Find where the given text appears and provide that cell's center as (X, Y) coordinate. 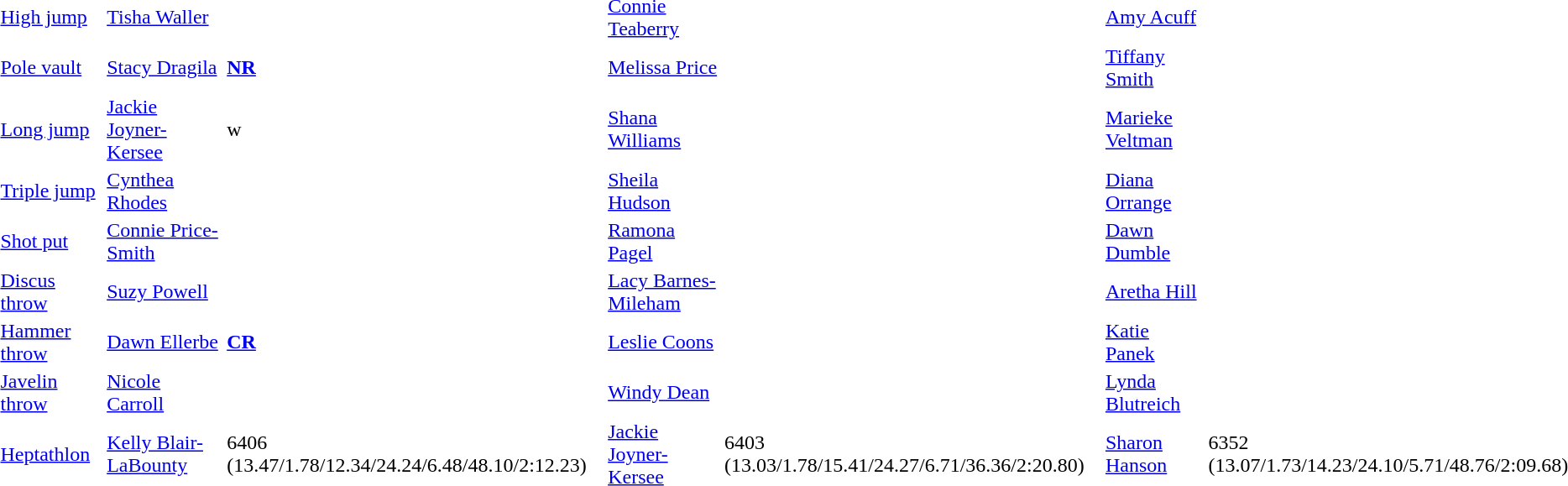
CR (415, 342)
Nicole Carroll (165, 393)
Tiffany Smith (1154, 67)
Dawn Dumble (1154, 242)
Leslie Coons (664, 342)
Sheila Hudson (664, 191)
Jackie Joyner-Kersee (165, 129)
Windy Dean (664, 393)
Katie Panek (1154, 342)
Cynthea Rhodes (165, 191)
Diana Orrange (1154, 191)
Melissa Price (664, 67)
Stacy Dragila (165, 67)
w (415, 129)
Connie Price-Smith (165, 242)
Lacy Barnes-Mileham (664, 292)
Shana Williams (664, 129)
Ramona Pagel (664, 242)
Lynda Blutreich (1154, 393)
NR (415, 67)
Aretha Hill (1154, 292)
Dawn Ellerbe (165, 342)
Suzy Powell (165, 292)
Marieke Veltman (1154, 129)
